Pinpoint the cell where the given text exists, returning its [x, y] midpoint coordinate. 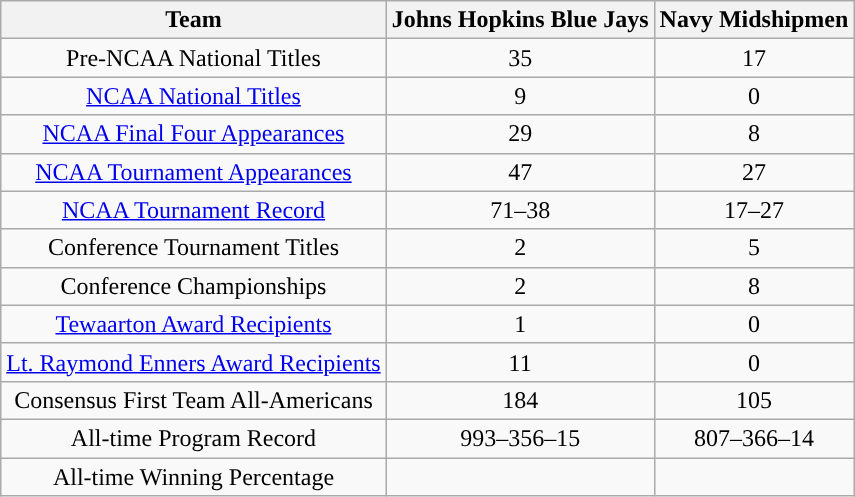
184 [520, 400]
Conference Championships [194, 286]
Pre-NCAA National Titles [194, 58]
Consensus First Team All-Americans [194, 400]
105 [754, 400]
807–366–14 [754, 438]
71–38 [520, 210]
9 [520, 96]
Lt. Raymond Enners Award Recipients [194, 362]
All-time Program Record [194, 438]
All-time Winning Percentage [194, 477]
993–356–15 [520, 438]
Tewaarton Award Recipients [194, 324]
NCAA Tournament Record [194, 210]
NCAA Tournament Appearances [194, 172]
NCAA National Titles [194, 96]
47 [520, 172]
29 [520, 134]
Navy Midshipmen [754, 20]
Team [194, 20]
27 [754, 172]
11 [520, 362]
17 [754, 58]
17–27 [754, 210]
Conference Tournament Titles [194, 248]
35 [520, 58]
5 [754, 248]
NCAA Final Four Appearances [194, 134]
Johns Hopkins Blue Jays [520, 20]
1 [520, 324]
